Locate the cell with the specified text and output its [X, Y] center coordinate. 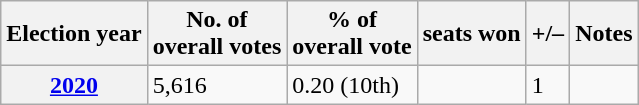
% ofoverall vote [352, 34]
5,616 [217, 85]
1 [548, 85]
No. ofoverall votes [217, 34]
+/– [548, 34]
seats won [472, 34]
0.20 (10th) [352, 85]
2020 [74, 85]
Notes [604, 34]
Election year [74, 34]
